Scan for the cell matching the given text and deliver its (X, Y) coordinate at center. 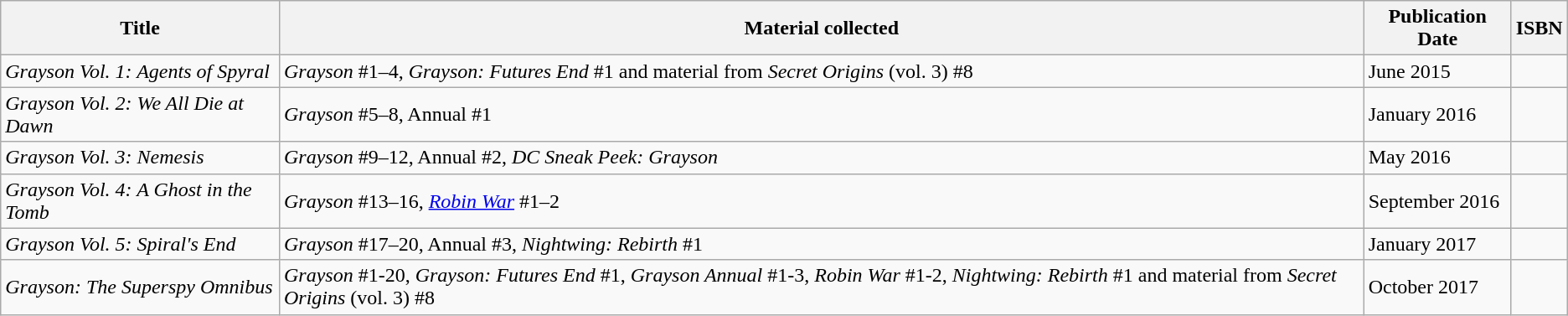
Grayson Vol. 2: We All Die at Dawn (141, 114)
Grayson Vol. 4: A Ghost in the Tomb (141, 201)
Grayson #5–8, Annual #1 (821, 114)
October 2017 (1437, 287)
Publication Date (1437, 28)
June 2015 (1437, 71)
Title (141, 28)
September 2016 (1437, 201)
January 2017 (1437, 244)
Grayson Vol. 5: Spiral's End (141, 244)
Grayson #1-20, Grayson: Futures End #1, Grayson Annual #1-3, Robin War #1-2, Nightwing: Rebirth #1 and material from Secret Origins (vol. 3) #8 (821, 287)
January 2016 (1437, 114)
Grayson Vol. 1: Agents of Spyral (141, 71)
Grayson Vol. 3: Nemesis (141, 158)
Grayson #9–12, Annual #2, DC Sneak Peek: Grayson (821, 158)
Grayson #13–16, Robin War #1–2 (821, 201)
Grayson #1–4, Grayson: Futures End #1 and material from Secret Origins (vol. 3) #8 (821, 71)
Grayson #17–20, Annual #3, Nightwing: Rebirth #1 (821, 244)
ISBN (1540, 28)
Grayson: The Superspy Omnibus (141, 287)
May 2016 (1437, 158)
Material collected (821, 28)
